Locate the cell with the specified text and output its (x, y) center coordinate. 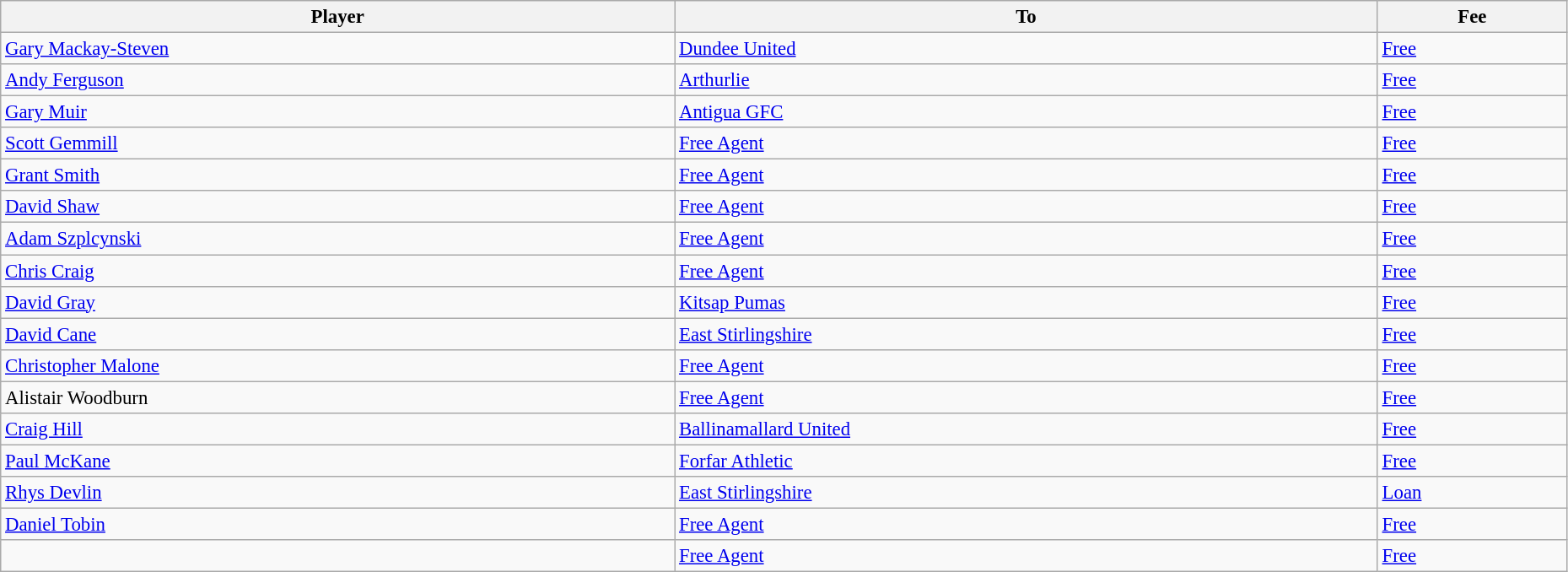
David Cane (337, 334)
Ballinamallard United (1026, 429)
David Shaw (337, 207)
Andy Ferguson (337, 80)
Paul McKane (337, 461)
Player (337, 17)
Craig Hill (337, 429)
David Gray (337, 302)
Adam Szplcynski (337, 239)
Christopher Malone (337, 365)
Scott Gemmill (337, 143)
Kitsap Pumas (1026, 302)
Grant Smith (337, 175)
Gary Mackay-Steven (337, 49)
To (1026, 17)
Daniel Tobin (337, 524)
Forfar Athletic (1026, 461)
Antigua GFC (1026, 112)
Loan (1472, 493)
Gary Muir (337, 112)
Chris Craig (337, 271)
Alistair Woodburn (337, 397)
Arthurlie (1026, 80)
Dundee United (1026, 49)
Fee (1472, 17)
Rhys Devlin (337, 493)
